Detect which cell encompasses the target text, then output its [x, y] center coordinate. 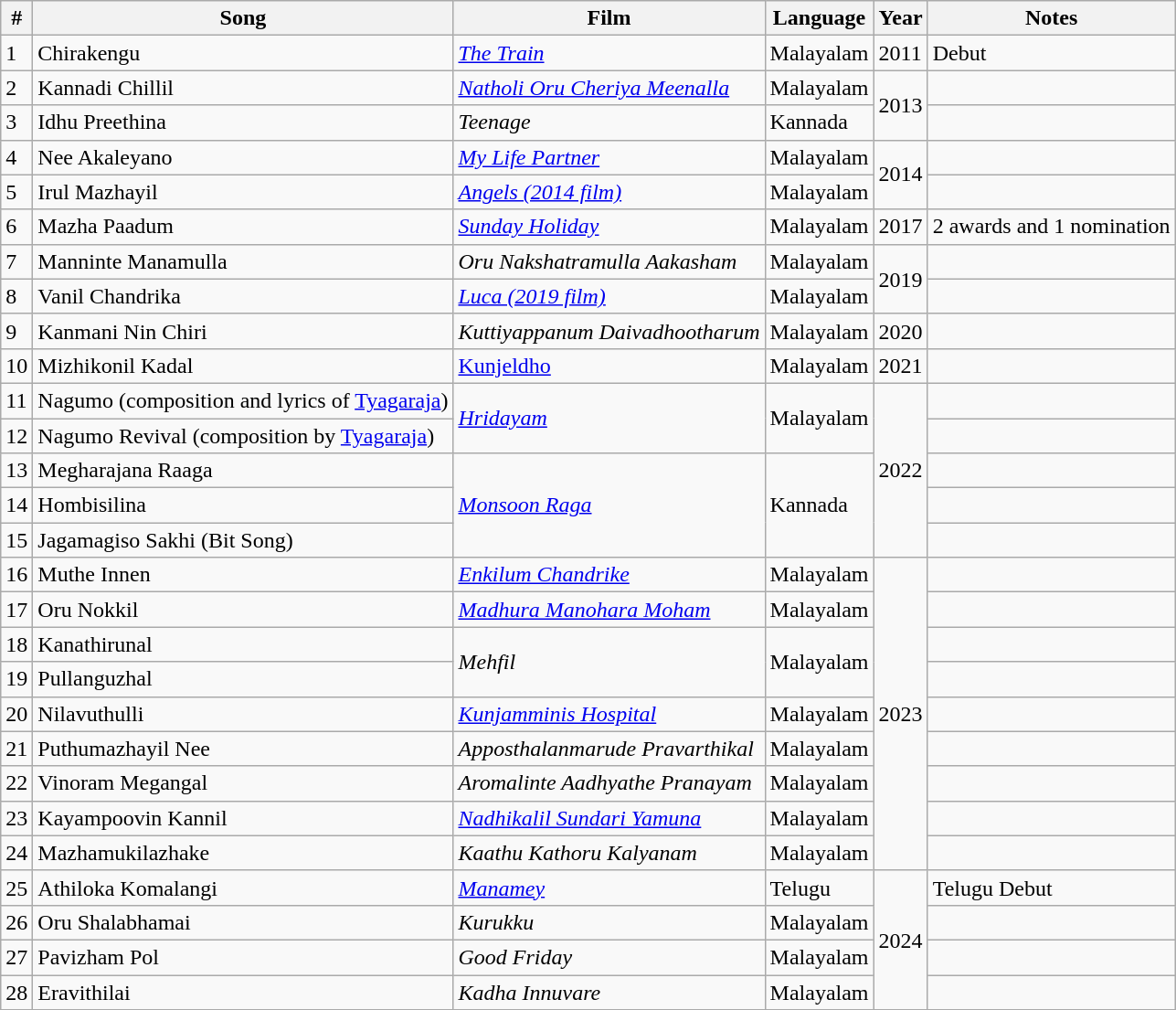
21 [16, 749]
2023 [901, 715]
Song [243, 18]
2017 [901, 227]
Oru Nokkil [243, 610]
18 [16, 644]
2014 [901, 175]
Luca (2019 film) [609, 296]
Jagamagiso Sakhi (Bit Song) [243, 540]
Kanathirunal [243, 644]
Irul Mazhayil [243, 192]
Nilavuthulli [243, 714]
5 [16, 192]
Telugu [819, 888]
2024 [901, 940]
2 awards and 1 nomination [1051, 227]
Manninte Manamulla [243, 261]
9 [16, 331]
11 [16, 400]
Vinoram Megangal [243, 783]
Mizhikonil Kadal [243, 366]
Madhura Manohara Moham [609, 610]
2022 [901, 470]
22 [16, 783]
Kurukku [609, 922]
Muthe Innen [243, 575]
Pullanguzhal [243, 679]
Film [609, 18]
2021 [901, 366]
Nee Akaleyano [243, 157]
2 [16, 88]
Apposthalanmarude Pravarthikal [609, 749]
Nagumo (composition and lyrics of Tyagaraja) [243, 400]
Kaathu Kathoru Kalyanam [609, 853]
25 [16, 888]
Kanmani Nin Chiri [243, 331]
Monsoon Raga [609, 505]
Kunjeldho [609, 366]
6 [16, 227]
Hridayam [609, 418]
2011 [901, 53]
3 [16, 122]
Telugu Debut [1051, 888]
26 [16, 922]
Year [901, 18]
Kayampoovin Kannil [243, 818]
20 [16, 714]
Eravithilai [243, 992]
Hombisilina [243, 505]
27 [16, 957]
7 [16, 261]
Oru Nakshatramulla Aakasham [609, 261]
28 [16, 992]
Mazha Paadum [243, 227]
Nadhikalil Sundari Yamuna [609, 818]
2019 [901, 279]
12 [16, 436]
24 [16, 853]
Manamey [609, 888]
Pavizham Pol [243, 957]
13 [16, 471]
Aromalinte Aadhyathe Pranayam [609, 783]
Notes [1051, 18]
Mazhamukilazhake [243, 853]
Kuttiyappanum Daivadhootharum [609, 331]
Debut [1051, 53]
10 [16, 366]
Idhu Preethina [243, 122]
My Life Partner [609, 157]
Language [819, 18]
Megharajana Raaga [243, 471]
# [16, 18]
2020 [901, 331]
Good Friday [609, 957]
16 [16, 575]
2013 [901, 105]
Athiloka Komalangi [243, 888]
Teenage [609, 122]
Mehfil [609, 662]
Nagumo Revival (composition by Tyagaraja) [243, 436]
19 [16, 679]
4 [16, 157]
Kunjamminis Hospital [609, 714]
Kannadi Chillil [243, 88]
Sunday Holiday [609, 227]
17 [16, 610]
1 [16, 53]
Chirakengu [243, 53]
Kadha Innuvare [609, 992]
Natholi Oru Cheriya Meenalla [609, 88]
Angels (2014 film) [609, 192]
Oru Shalabhamai [243, 922]
8 [16, 296]
Puthumazhayil Nee [243, 749]
Vanil Chandrika [243, 296]
14 [16, 505]
15 [16, 540]
Enkilum Chandrike [609, 575]
23 [16, 818]
The Train [609, 53]
